Detect which cell encompasses the target text, then output its (x, y) center coordinate. 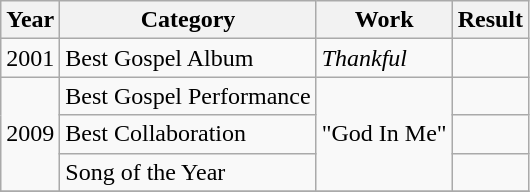
Year (30, 20)
Best Gospel Performance (188, 96)
Work (384, 20)
Song of the Year (188, 172)
Best Gospel Album (188, 58)
2001 (30, 58)
Thankful (384, 58)
Category (188, 20)
2009 (30, 134)
Best Collaboration (188, 134)
Result (490, 20)
"God In Me" (384, 134)
